Extract the [X, Y] coordinate from the center of the cell holding the provided text.  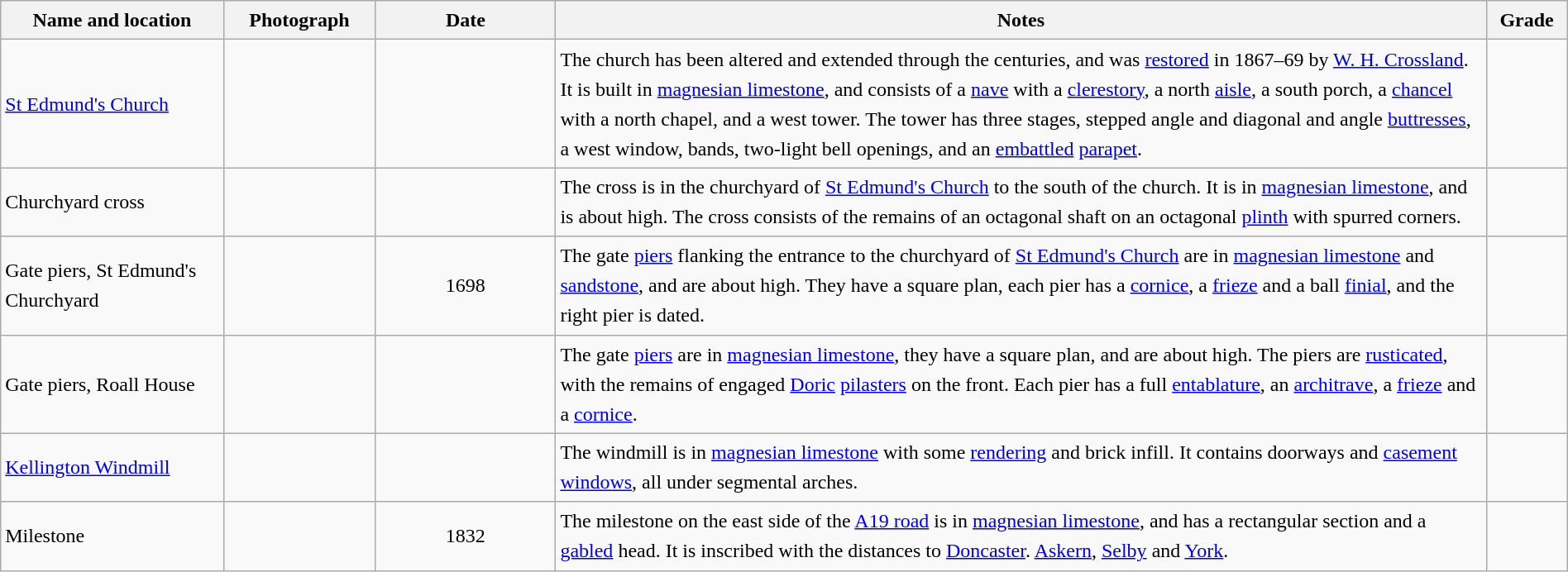
Churchyard cross [112, 202]
Date [466, 20]
Milestone [112, 536]
Kellington Windmill [112, 468]
1832 [466, 536]
Gate piers, Roall House [112, 384]
St Edmund's Church [112, 104]
1698 [466, 286]
Grade [1527, 20]
The windmill is in magnesian limestone with some rendering and brick infill. It contains doorways and casement windows, all under segmental arches. [1021, 468]
Name and location [112, 20]
Photograph [299, 20]
Gate piers, St Edmund's Churchyard [112, 286]
Notes [1021, 20]
